Scan for the cell matching the given text and deliver its [X, Y] coordinate at center. 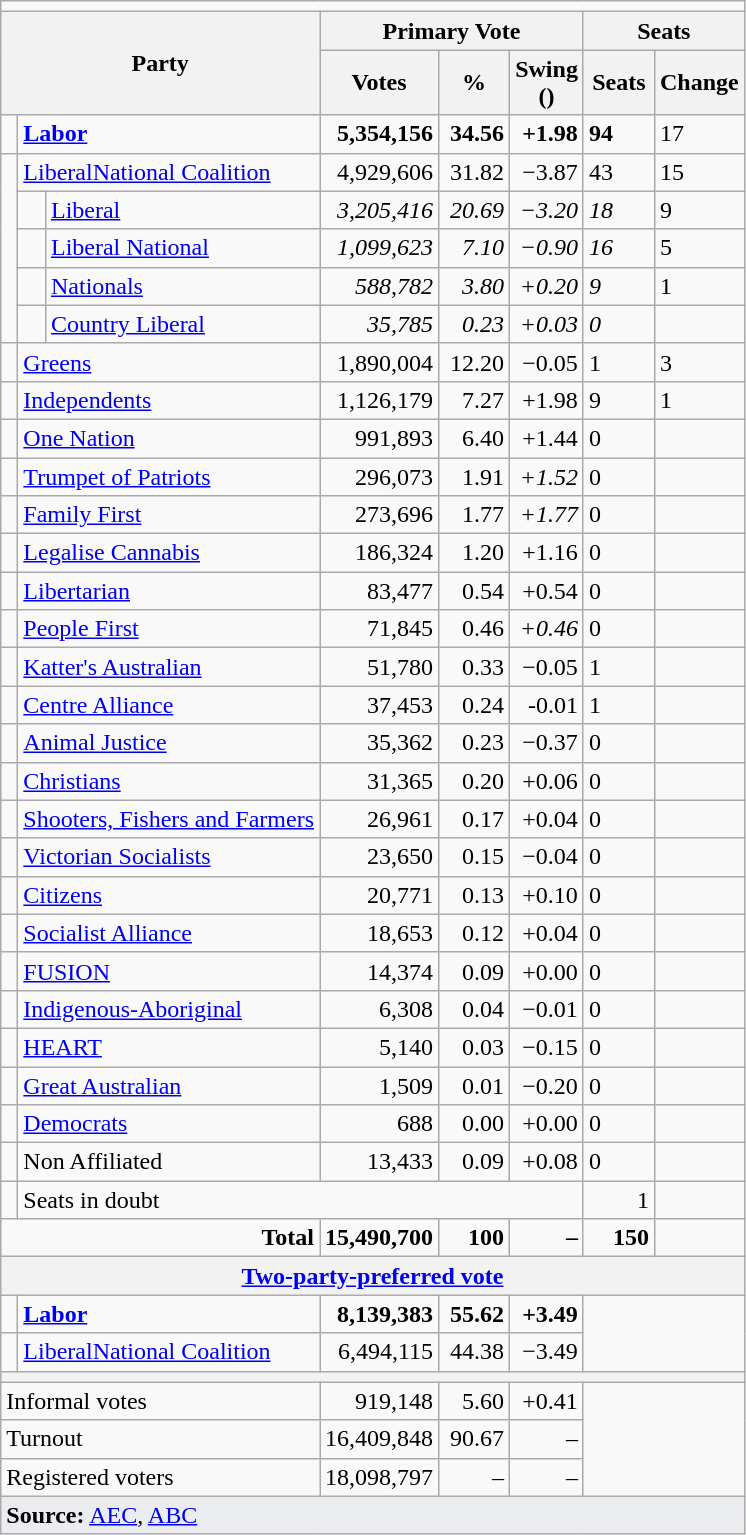
0.00 [474, 1124]
15,490,700 [380, 1238]
35,785 [380, 324]
HEART [169, 1047]
1,509 [380, 1085]
+3.49 [547, 1314]
+1.52 [547, 477]
Nationals [182, 286]
+1.44 [547, 438]
Centre Alliance [169, 705]
FUSION [169, 971]
0.46 [474, 629]
991,893 [380, 438]
26,961 [380, 819]
Votes [380, 82]
Shooters, Fishers and Farmers [169, 819]
Seats in doubt [301, 1200]
+0.20 [547, 286]
Great Australian [169, 1085]
5.60 [474, 1401]
4,929,606 [380, 172]
One Nation [169, 438]
0.03 [474, 1047]
0.54 [474, 591]
−3.49 [547, 1352]
+0.41 [547, 1401]
1.91 [474, 477]
Informal votes [160, 1401]
Katter's Australian [169, 667]
Change [699, 82]
Non Affiliated [169, 1162]
44.38 [474, 1352]
Swing () [547, 82]
6,308 [380, 1009]
Country Liberal [182, 324]
16 [618, 248]
Family First [169, 515]
3 [699, 362]
−0.90 [547, 248]
0.15 [474, 857]
31.82 [474, 172]
Source: AEC, ABC [372, 1515]
588,782 [380, 286]
Animal Justice [169, 743]
Greens [169, 362]
186,324 [380, 553]
Turnout [160, 1439]
1,126,179 [380, 400]
Legalise Cannabis [169, 553]
0.04 [474, 1009]
14,374 [380, 971]
5,140 [380, 1047]
94 [618, 134]
18,653 [380, 933]
+0.46 [547, 629]
7.10 [474, 248]
55.62 [474, 1314]
34.56 [474, 134]
−3.20 [547, 210]
0.13 [474, 895]
51,780 [380, 667]
−0.37 [547, 743]
Socialist Alliance [169, 933]
7.27 [474, 400]
5 [699, 248]
0.17 [474, 819]
273,696 [380, 515]
150 [618, 1238]
35,362 [380, 743]
6,494,115 [380, 1352]
+0.10 [547, 895]
71,845 [380, 629]
Independents [169, 400]
688 [380, 1124]
+1.77 [547, 515]
Victorian Socialists [169, 857]
1,890,004 [380, 362]
Liberal National [182, 248]
90.67 [474, 1439]
18 [618, 210]
+0.54 [547, 591]
−0.20 [547, 1085]
Libertarian [169, 591]
People First [169, 629]
3.80 [474, 286]
100 [474, 1238]
+0.03 [547, 324]
Two-party-preferred vote [372, 1276]
1.77 [474, 515]
Trumpet of Patriots [169, 477]
919,148 [380, 1401]
1,099,623 [380, 248]
16,409,848 [380, 1439]
13,433 [380, 1162]
296,073 [380, 477]
0.20 [474, 781]
-0.01 [547, 705]
−3.87 [547, 172]
17 [699, 134]
5,354,156 [380, 134]
+1.16 [547, 553]
83,477 [380, 591]
−0.15 [547, 1047]
20.69 [474, 210]
43 [618, 172]
1.20 [474, 553]
Christians [169, 781]
20,771 [380, 895]
Indigenous-Aboriginal [169, 1009]
Liberal [182, 210]
−0.01 [547, 1009]
12.20 [474, 362]
+0.06 [547, 781]
8,139,383 [380, 1314]
0.12 [474, 933]
18,098,797 [380, 1477]
0.01 [474, 1085]
31,365 [380, 781]
Citizens [169, 895]
6.40 [474, 438]
15 [699, 172]
% [474, 82]
Total [160, 1238]
Party [160, 64]
0.33 [474, 667]
0.24 [474, 705]
Primary Vote [452, 31]
+0.08 [547, 1162]
Democrats [169, 1124]
Registered voters [160, 1477]
3,205,416 [380, 210]
−0.04 [547, 857]
37,453 [380, 705]
23,650 [380, 857]
